Detect which cell encompasses the target text, then output its (X, Y) center coordinate. 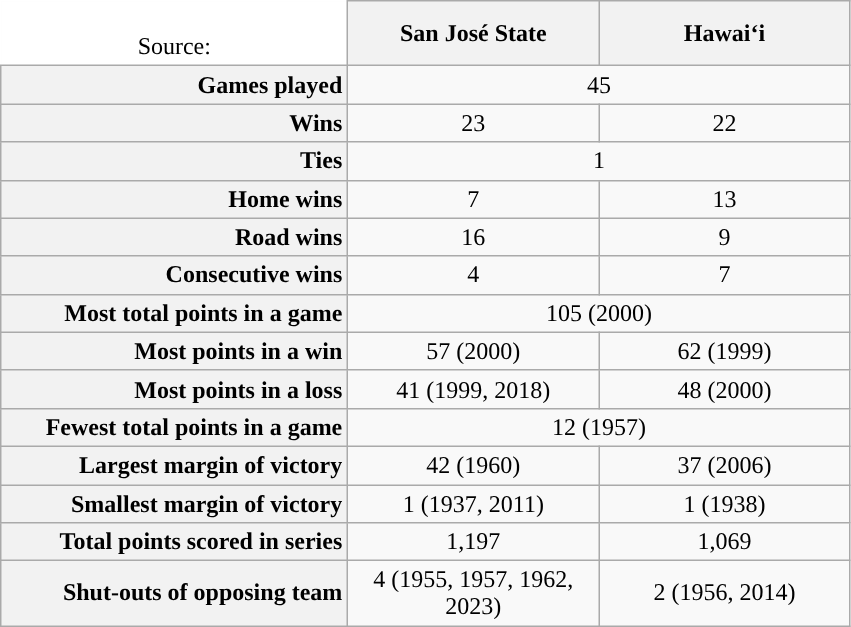
1,197 (474, 542)
Shut-outs of opposing team (174, 594)
41 (1999, 2018) (474, 389)
22 (724, 123)
Most points in a loss (174, 389)
1 (1938) (724, 503)
37 (2006) (724, 465)
Home wins (174, 199)
4 (474, 275)
42 (1960) (474, 465)
57 (2000) (474, 351)
1 (1937, 2011) (474, 503)
1 (599, 161)
16 (474, 237)
Ties (174, 161)
12 (1957) (599, 427)
Largest margin of victory (174, 465)
Hawaiʻi (724, 34)
Road wins (174, 237)
105 (2000) (599, 313)
Most total points in a game (174, 313)
Total points scored in series (174, 542)
23 (474, 123)
2 (1956, 2014) (724, 594)
San José State (474, 34)
Most points in a win (174, 351)
Source: (174, 34)
Fewest total points in a game (174, 427)
Wins (174, 123)
45 (599, 85)
9 (724, 237)
Smallest margin of victory (174, 503)
62 (1999) (724, 351)
4 (1955, 1957, 1962, 2023) (474, 594)
48 (2000) (724, 389)
13 (724, 199)
Games played (174, 85)
1,069 (724, 542)
Consecutive wins (174, 275)
